Return the (x, y) coordinate for the center point of the cell that contains the specified text.  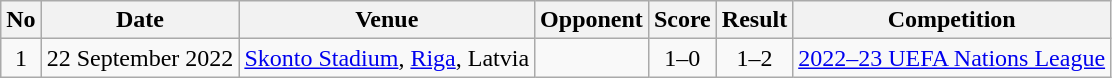
Competition (952, 20)
1–0 (682, 58)
Opponent (592, 20)
Date (140, 20)
Skonto Stadium, Riga, Latvia (387, 58)
Venue (387, 20)
22 September 2022 (140, 58)
1 (21, 58)
No (21, 20)
Result (754, 20)
2022–23 UEFA Nations League (952, 58)
1–2 (754, 58)
Score (682, 20)
